Identify which cell holds the provided text, then report its (x, y) central coordinate. 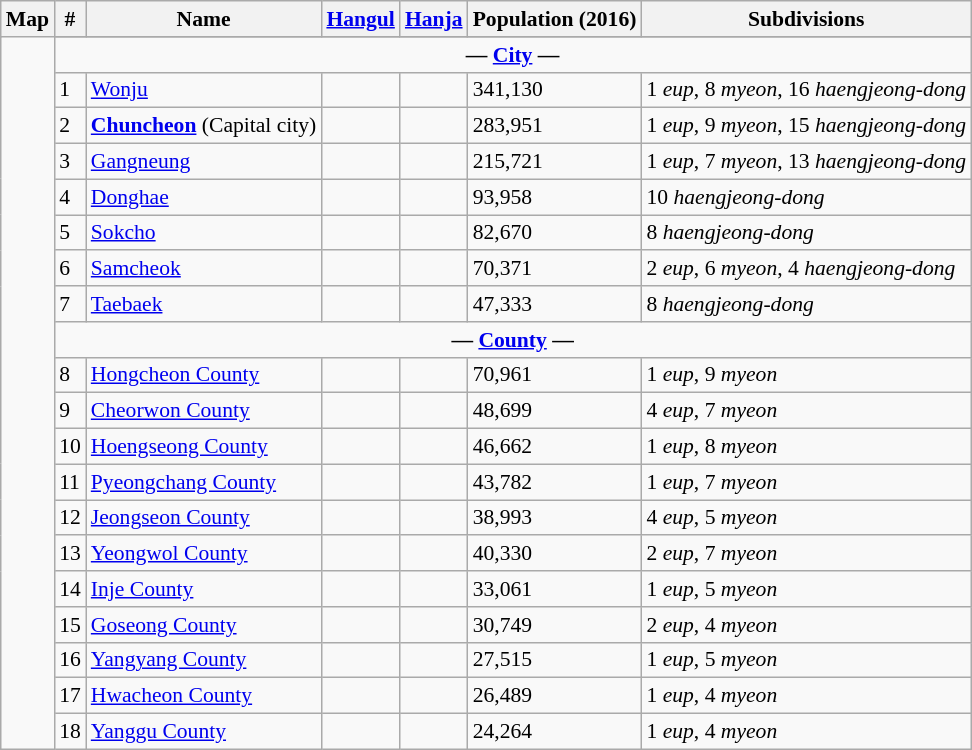
2 eup, 6 myeon, 4 haengjeong-dong (806, 269)
4 eup, 5 myeon (806, 518)
1 eup, 7 myeon, 13 haengjeong-dong (806, 162)
Hanja (434, 19)
26,489 (555, 696)
70,961 (555, 375)
46,662 (555, 447)
40,330 (555, 554)
— County — (512, 340)
Sokcho (204, 233)
15 (70, 625)
Taebaek (204, 304)
Population (2016) (555, 19)
2 eup, 7 myeon (806, 554)
48,699 (555, 411)
341,130 (555, 90)
283,951 (555, 126)
33,061 (555, 589)
12 (70, 518)
— City — (512, 55)
8 (70, 375)
Hongcheon County (204, 375)
38,993 (555, 518)
2 (70, 126)
13 (70, 554)
9 (70, 411)
Name (204, 19)
Yanggu County (204, 732)
70,371 (555, 269)
3 (70, 162)
93,958 (555, 197)
Hoengseong County (204, 447)
Hwacheon County (204, 696)
Map (28, 19)
1 (70, 90)
1 eup, 9 myeon (806, 375)
43,782 (555, 482)
1 eup, 8 myeon (806, 447)
16 (70, 660)
Gangneung (204, 162)
10 (70, 447)
215,721 (555, 162)
5 (70, 233)
Samcheok (204, 269)
30,749 (555, 625)
1 eup, 7 myeon (806, 482)
7 (70, 304)
Subdivisions (806, 19)
Wonju (204, 90)
24,264 (555, 732)
14 (70, 589)
1 eup, 9 myeon, 15 haengjeong-dong (806, 126)
# (70, 19)
18 (70, 732)
Jeongseon County (204, 518)
11 (70, 482)
Chuncheon (Capital city) (204, 126)
27,515 (555, 660)
Donghae (204, 197)
82,670 (555, 233)
Goseong County (204, 625)
2 eup, 4 myeon (806, 625)
6 (70, 269)
1 eup, 8 myeon, 16 haengjeong-dong (806, 90)
Inje County (204, 589)
17 (70, 696)
4 eup, 7 myeon (806, 411)
Pyeongchang County (204, 482)
Yangyang County (204, 660)
Cheorwon County (204, 411)
4 (70, 197)
Hangul (360, 19)
47,333 (555, 304)
Yeongwol County (204, 554)
10 haengjeong-dong (806, 197)
